Provide the (x, y) coordinate of the cell's center where the given text is located.  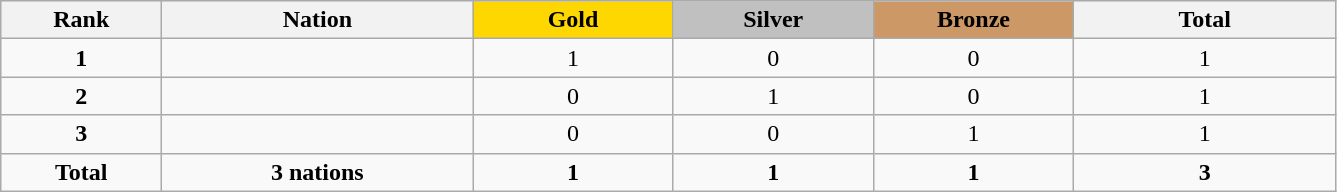
Gold (573, 20)
3 nations (318, 172)
Bronze (973, 20)
Nation (318, 20)
Silver (773, 20)
Rank (82, 20)
2 (82, 96)
